Locate the cell with the specified text and output its (X, Y) center coordinate. 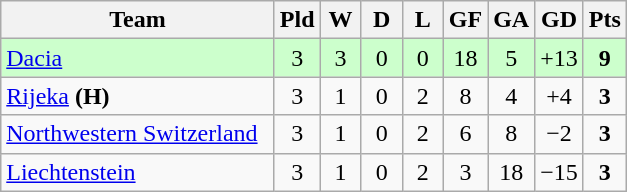
GD (560, 20)
9 (604, 58)
GF (465, 20)
Liechtenstein (138, 172)
Dacia (138, 58)
6 (465, 134)
GA (512, 20)
W (340, 20)
Team (138, 20)
Pts (604, 20)
5 (512, 58)
−15 (560, 172)
Northwestern Switzerland (138, 134)
−2 (560, 134)
+4 (560, 96)
+13 (560, 58)
Rijeka (H) (138, 96)
4 (512, 96)
L (422, 20)
Pld (297, 20)
D (382, 20)
